Extract the (X, Y) coordinate from the center of the cell holding the provided text.  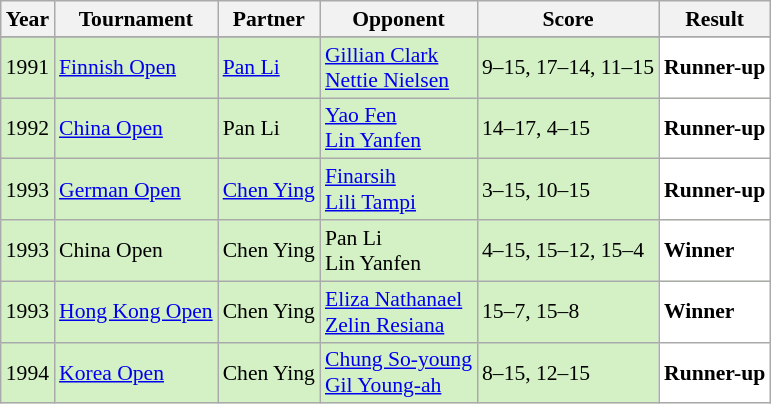
Finarsih Lili Tampi (398, 190)
3–15, 10–15 (568, 190)
Partner (269, 19)
14–17, 4–15 (568, 128)
4–15, 15–12, 15–4 (568, 250)
8–15, 12–15 (568, 372)
Year (28, 19)
Result (714, 19)
Gillian Clark Nettie Nielsen (398, 68)
Chung So-young Gil Young-ah (398, 372)
Yao Fen Lin Yanfen (398, 128)
1992 (28, 128)
German Open (136, 190)
Opponent (398, 19)
Hong Kong Open (136, 312)
9–15, 17–14, 11–15 (568, 68)
1994 (28, 372)
Score (568, 19)
Eliza Nathanael Zelin Resiana (398, 312)
1991 (28, 68)
Finnish Open (136, 68)
15–7, 15–8 (568, 312)
Korea Open (136, 372)
Pan Li Lin Yanfen (398, 250)
Tournament (136, 19)
